For the text-containing cell, return its midpoint in (X, Y) coordinate format. 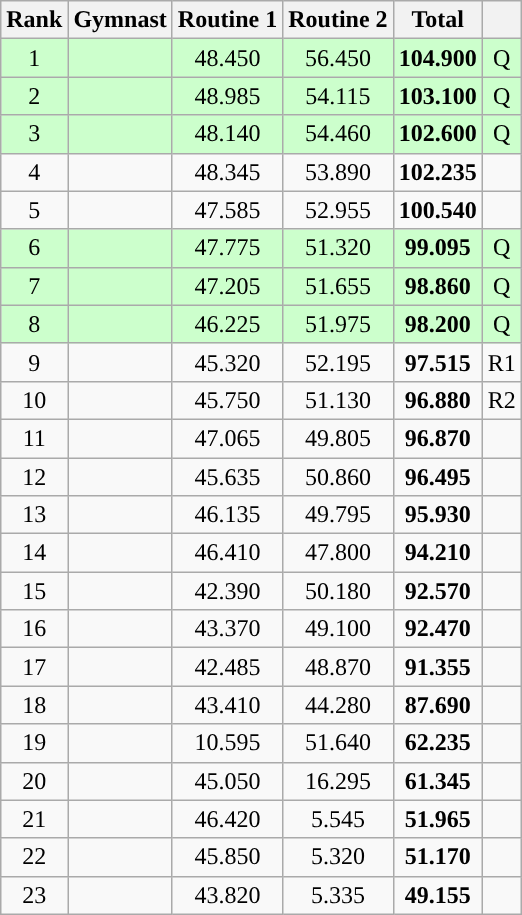
47.065 (227, 438)
48.985 (227, 96)
96.870 (438, 438)
11 (34, 438)
96.880 (438, 400)
6 (34, 248)
92.570 (438, 591)
14 (34, 553)
43.410 (227, 705)
13 (34, 515)
46.135 (227, 515)
45.320 (227, 362)
44.280 (338, 705)
62.235 (438, 743)
103.100 (438, 96)
46.410 (227, 553)
96.495 (438, 477)
95.930 (438, 515)
48.450 (227, 58)
1 (34, 58)
10 (34, 400)
56.450 (338, 58)
46.225 (227, 324)
49.155 (438, 895)
51.170 (438, 857)
21 (34, 819)
15 (34, 591)
97.515 (438, 362)
23 (34, 895)
Total (438, 20)
12 (34, 477)
49.795 (338, 515)
43.370 (227, 629)
102.600 (438, 134)
17 (34, 667)
45.850 (227, 857)
47.585 (227, 210)
45.050 (227, 781)
53.890 (338, 172)
22 (34, 857)
2 (34, 96)
51.655 (338, 286)
102.235 (438, 172)
42.485 (227, 667)
48.870 (338, 667)
5.335 (338, 895)
Gymnast (120, 20)
61.345 (438, 781)
98.200 (438, 324)
16.295 (338, 781)
8 (34, 324)
Routine 1 (227, 20)
91.355 (438, 667)
51.975 (338, 324)
19 (34, 743)
94.210 (438, 553)
5 (34, 210)
46.420 (227, 819)
4 (34, 172)
98.860 (438, 286)
51.320 (338, 248)
49.805 (338, 438)
92.470 (438, 629)
51.965 (438, 819)
45.750 (227, 400)
7 (34, 286)
104.900 (438, 58)
5.320 (338, 857)
87.690 (438, 705)
52.195 (338, 362)
100.540 (438, 210)
48.140 (227, 134)
51.640 (338, 743)
47.800 (338, 553)
50.860 (338, 477)
5.545 (338, 819)
3 (34, 134)
42.390 (227, 591)
43.820 (227, 895)
51.130 (338, 400)
10.595 (227, 743)
Routine 2 (338, 20)
47.775 (227, 248)
R1 (502, 362)
45.635 (227, 477)
20 (34, 781)
Rank (34, 20)
49.100 (338, 629)
50.180 (338, 591)
99.095 (438, 248)
R2 (502, 400)
54.460 (338, 134)
54.115 (338, 96)
9 (34, 362)
16 (34, 629)
52.955 (338, 210)
47.205 (227, 286)
48.345 (227, 172)
18 (34, 705)
